Provide the [x, y] coordinate of the cell's center where the given text is located.  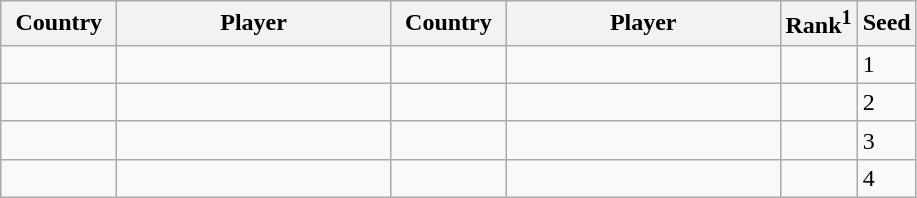
4 [886, 178]
Rank1 [818, 24]
1 [886, 64]
Seed [886, 24]
3 [886, 140]
2 [886, 102]
